From the cell containing the given text, extract its center point as (x, y) coordinate. 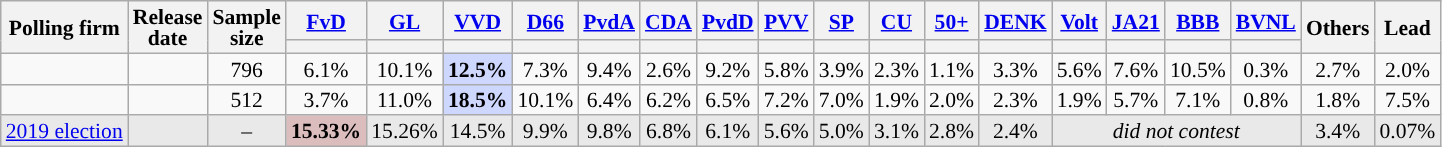
PVV (786, 20)
3.1% (896, 132)
DENK (1015, 20)
512 (246, 100)
5.8% (786, 68)
15.26% (404, 132)
3.7% (326, 100)
11.0% (404, 100)
1.1% (952, 68)
Others (1338, 27)
796 (246, 68)
0.3% (1266, 68)
2019 election (64, 132)
7.5% (1408, 100)
FvD (326, 20)
14.5% (478, 132)
6.2% (668, 100)
D66 (545, 20)
9.8% (609, 132)
50+ (952, 20)
15.33% (326, 132)
2.6% (668, 68)
BVNL (1266, 20)
9.4% (609, 68)
CDA (668, 20)
12.5% (478, 68)
6.8% (668, 132)
2.8% (952, 132)
9.2% (728, 68)
Polling firm (64, 27)
did not contest (1176, 132)
Lead (1408, 27)
9.9% (545, 132)
7.1% (1198, 100)
BBB (1198, 20)
7.0% (842, 100)
VVD (478, 20)
0.07% (1408, 132)
3.4% (1338, 132)
SP (842, 20)
Volt (1080, 20)
JA21 (1136, 20)
6.4% (609, 100)
1.8% (1338, 100)
3.3% (1015, 68)
18.5% (478, 100)
Releasedate (168, 27)
5.0% (842, 132)
7.2% (786, 100)
7.3% (545, 68)
7.6% (1136, 68)
3.9% (842, 68)
0.8% (1266, 100)
2.7% (1338, 68)
GL (404, 20)
6.5% (728, 100)
5.7% (1136, 100)
2.4% (1015, 132)
PvdD (728, 20)
CU (896, 20)
10.5% (1198, 68)
PvdA (609, 20)
– (246, 132)
Samplesize (246, 27)
